From the cell containing the given text, extract its center point as [x, y] coordinate. 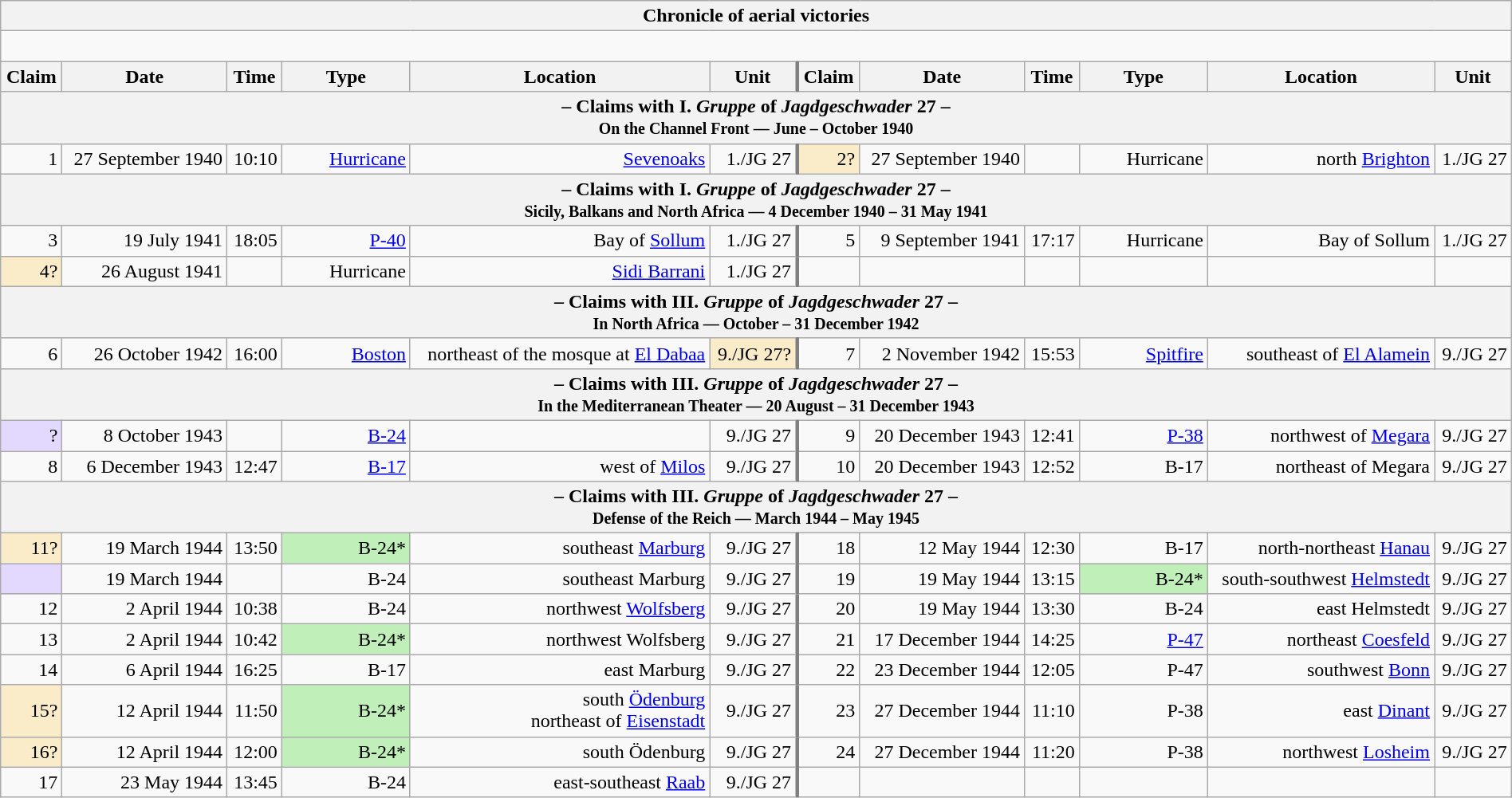
23 December 1944 [943, 670]
13:45 [255, 782]
– Claims with III. Gruppe of Jagdgeschwader 27 –In North Africa — October – 31 December 1942 [756, 313]
26 October 1942 [145, 353]
3 [32, 241]
east Dinant [1321, 711]
12:05 [1053, 670]
18 [828, 548]
2 November 1942 [943, 353]
Chronicle of aerial victories [756, 16]
Spitfire [1144, 353]
9 September 1941 [943, 241]
10:10 [255, 159]
19 July 1941 [145, 241]
13 [32, 639]
12:52 [1053, 466]
– Claims with III. Gruppe of Jagdgeschwader 27 –In the Mediterranean Theater — 20 August – 31 December 1943 [756, 394]
– Claims with I. Gruppe of Jagdgeschwader 27 –Sicily, Balkans and North Africa — 4 December 1940 – 31 May 1941 [756, 199]
22 [828, 670]
Boston [346, 353]
23 [828, 711]
14 [32, 670]
8 [32, 466]
10 [828, 466]
15? [32, 711]
18:05 [255, 241]
12 May 1944 [943, 548]
12:30 [1053, 548]
east Marburg [560, 670]
12:00 [255, 752]
7 [828, 353]
north Brighton [1321, 159]
19 [828, 579]
23 May 1944 [145, 782]
1 [32, 159]
12:41 [1053, 435]
17 December 1944 [943, 639]
6 December 1943 [145, 466]
– Claims with I. Gruppe of Jagdgeschwader 27 –On the Channel Front — June – October 1940 [756, 118]
9./JG 27? [753, 353]
– Claims with III. Gruppe of Jagdgeschwader 27 –Defense of the Reich — March 1944 – May 1945 [756, 507]
northeast Coesfeld [1321, 639]
northeast of Megara [1321, 466]
10:42 [255, 639]
southwest Bonn [1321, 670]
24 [828, 752]
13:30 [1053, 609]
16:00 [255, 353]
northeast of the mosque at El Dabaa [560, 353]
21 [828, 639]
Sidi Barrani [560, 271]
5 [828, 241]
17:17 [1053, 241]
11:20 [1053, 752]
south-southwest Helmstedt [1321, 579]
east-southeast Raab [560, 782]
6 [32, 353]
26 August 1941 [145, 271]
south Ödenburg [560, 752]
14:25 [1053, 639]
20 [828, 609]
northwest Losheim [1321, 752]
4? [32, 271]
? [32, 435]
16? [32, 752]
12:47 [255, 466]
6 April 1944 [145, 670]
13:15 [1053, 579]
P-40 [346, 241]
15:53 [1053, 353]
northwest of Megara [1321, 435]
16:25 [255, 670]
12 [32, 609]
east Helmstedt [1321, 609]
11? [32, 548]
southeast of El Alamein [1321, 353]
west of Milos [560, 466]
2? [828, 159]
11:10 [1053, 711]
17 [32, 782]
Sevenoaks [560, 159]
south Ödenburg northeast of Eisenstadt [560, 711]
13:50 [255, 548]
10:38 [255, 609]
11:50 [255, 711]
9 [828, 435]
north-northeast Hanau [1321, 548]
8 October 1943 [145, 435]
